From the cell containing the given text, extract its center point as (X, Y) coordinate. 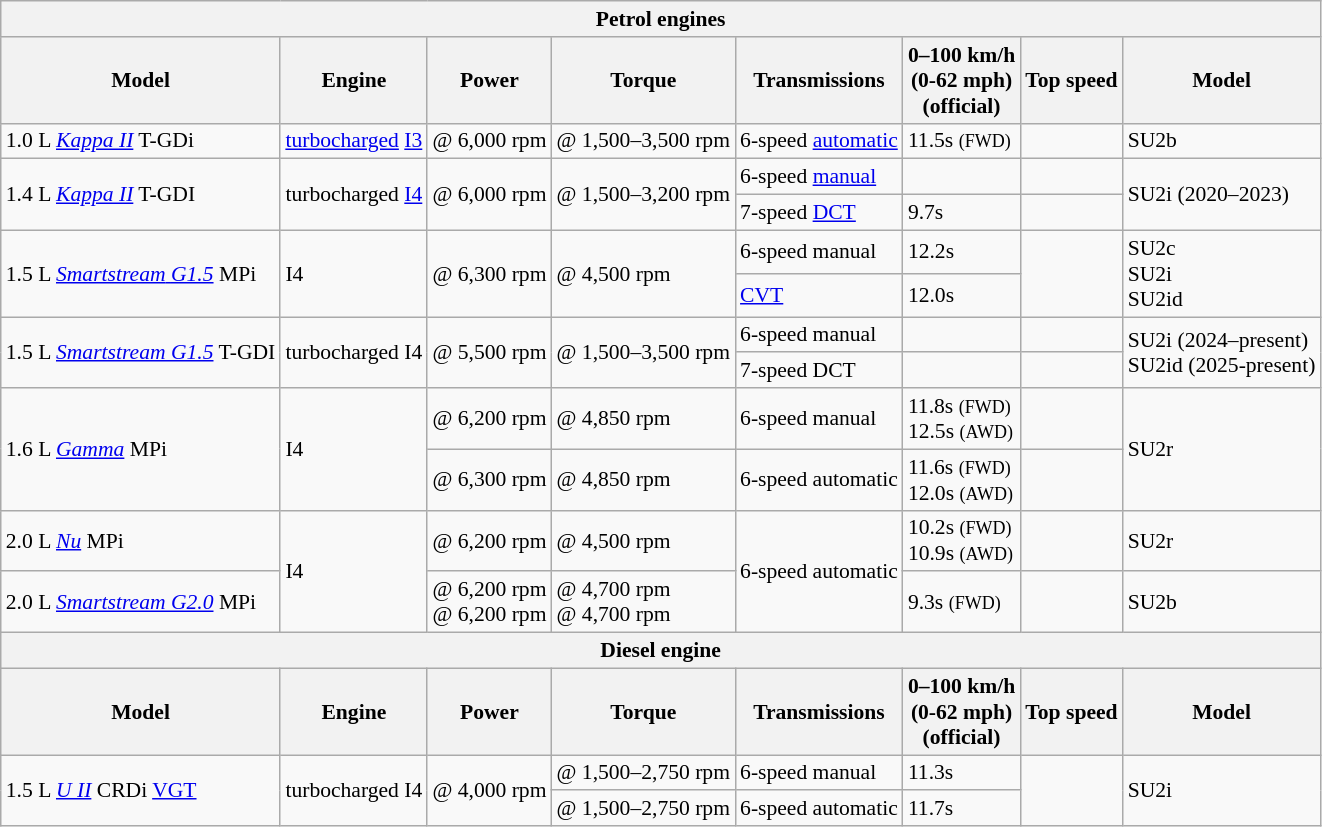
12.2s (962, 252)
Petrol engines (661, 19)
2.0 L Smartstream G2.0 MPi (141, 602)
11.7s (962, 809)
11.5s (FWD) (962, 141)
11.3s (962, 773)
SU2i (2020–2023) (1222, 194)
1.4 L Kappa II T-GDI (141, 194)
11.6s (FWD)12.0s (AWD) (962, 480)
9.3s (FWD) (962, 602)
SU2cSU2iSU2id (1222, 274)
1.6 L Gamma MPi (141, 449)
1.5 L U II CRDi VGT (141, 790)
12.0s (962, 296)
9.7s (962, 213)
@ 4,700 rpm @ 4,700 rpm (644, 602)
CVT (819, 296)
11.8s (FWD)12.5s (AWD) (962, 418)
1.5 L Smartstream G1.5 T-GDI (141, 352)
turbocharged I3 (354, 141)
1.5 L Smartstream G1.5 MPi (141, 274)
Diesel engine (661, 651)
@ 1,500–3,200 rpm (644, 194)
@ 6,200 rpm @ 6,200 rpm (489, 602)
1.0 L Kappa II T-GDi (141, 141)
SU2i (1222, 790)
@ 4,000 rpm (489, 790)
10.2s (FWD)10.9s (AWD) (962, 540)
SU2i (2024–present)SU2id (2025-present) (1222, 352)
2.0 L Nu MPi (141, 540)
@ 5,500 rpm (489, 352)
